Pinpoint the cell where the given text exists, returning its (X, Y) midpoint coordinate. 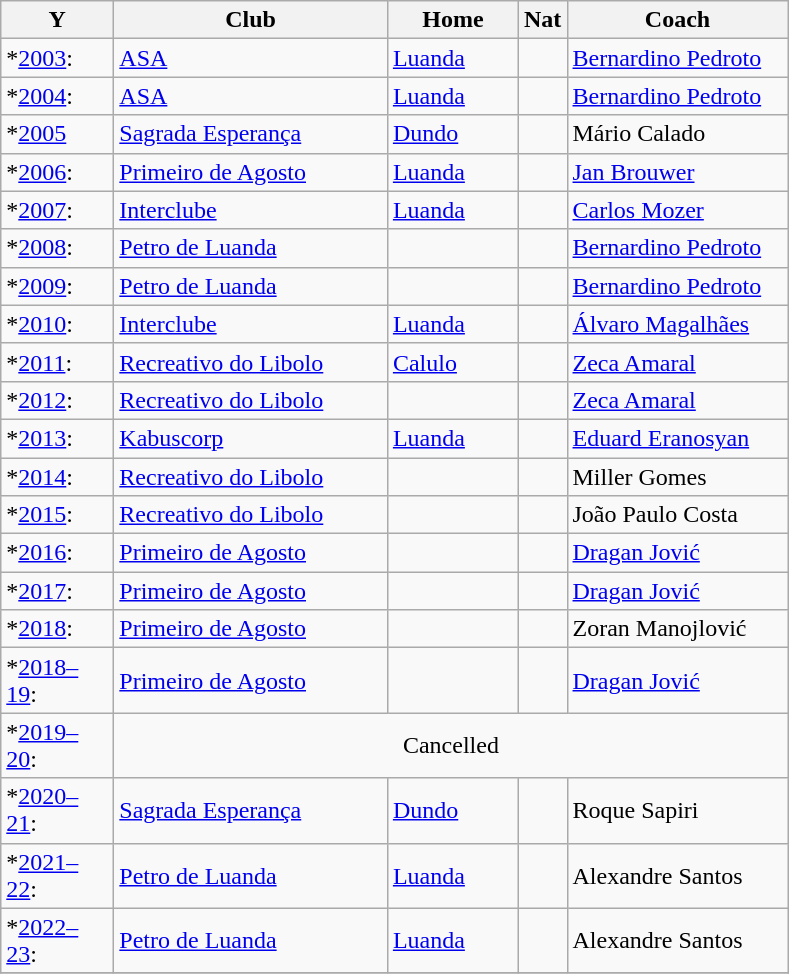
João Paulo Costa (678, 515)
Kabuscorp (251, 438)
*2005 (58, 134)
*2015: (58, 515)
Home (452, 20)
*2021–22: (58, 876)
*2020–21: (58, 810)
*2008: (58, 248)
Y (58, 20)
*2006: (58, 172)
*2010: (58, 324)
Calulo (452, 362)
Mário Calado (678, 134)
Eduard Eranosyan (678, 438)
*2009: (58, 286)
*2019–20: (58, 746)
*2014: (58, 477)
*2011: (58, 362)
Zoran Manojlović (678, 629)
*2022–23: (58, 940)
*2017: (58, 591)
*2007: (58, 210)
Nat (542, 20)
*2003: (58, 58)
Jan Brouwer (678, 172)
*2018: (58, 629)
*2004: (58, 96)
Coach (678, 20)
Cancelled (451, 746)
Roque Sapiri (678, 810)
*2018–19: (58, 680)
Miller Gomes (678, 477)
*2012: (58, 400)
Álvaro Magalhães (678, 324)
Club (251, 20)
*2016: (58, 553)
Carlos Mozer (678, 210)
*2013: (58, 438)
